Capture the cell that displays the provided text and extract its (X, Y) central coordinate. 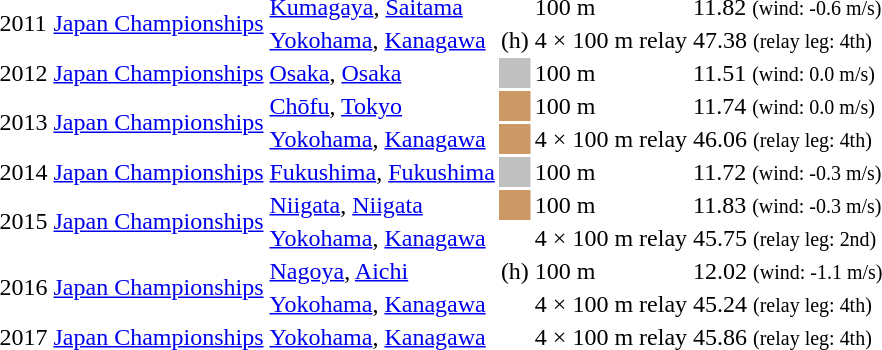
Niigata, Niigata (382, 205)
Chōfu, Tokyo (382, 106)
Osaka, Osaka (382, 73)
Nagoya, Aichi (382, 271)
Fukushima, Fukushima (382, 172)
